Output the (X, Y) coordinate of the center of the cell containing the given text.  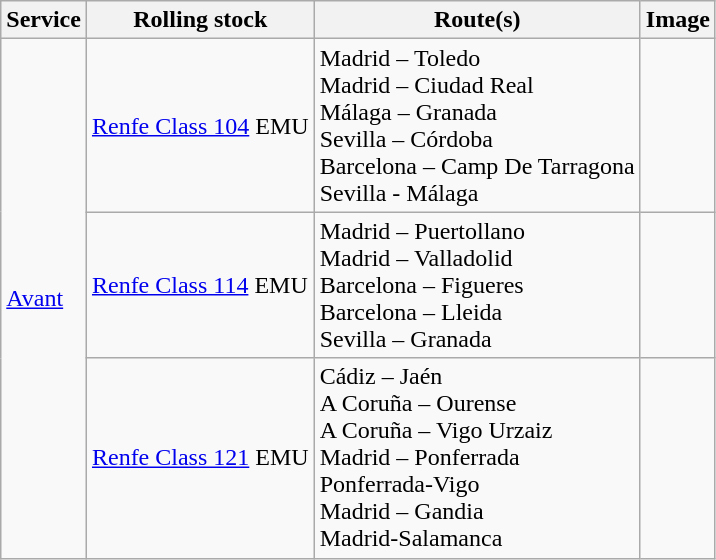
Image (678, 20)
Madrid – ToledoMadrid – Ciudad RealMálaga – GranadaSevilla – CórdobaBarcelona – Camp De TarragonaSevilla - Málaga (477, 126)
Renfe Class 121 EMU (200, 458)
Renfe Class 104 EMU (200, 126)
Cádiz – JaénA Coruña – OurenseA Coruña – Vigo UrzaizMadrid – PonferradaPonferrada-VigoMadrid – GandiaMadrid-Salamanca (477, 458)
Route(s) (477, 20)
Rolling stock (200, 20)
Madrid – PuertollanoMadrid – ValladolidBarcelona – FigueresBarcelona – LleidaSevilla – Granada (477, 285)
Renfe Class 114 EMU (200, 285)
Avant (44, 298)
Service (44, 20)
